For the text-containing cell, return its midpoint in (x, y) coordinate format. 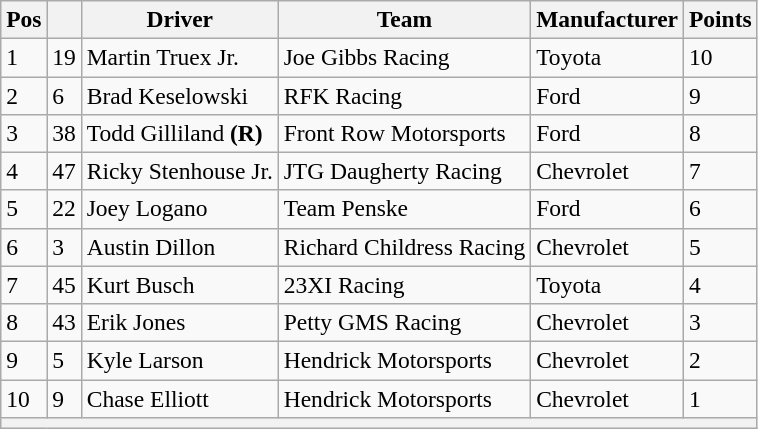
47 (64, 171)
RFK Racing (404, 95)
Driver (180, 19)
Ricky Stenhouse Jr. (180, 171)
Todd Gilliland (R) (180, 133)
Pos (24, 19)
Austin Dillon (180, 247)
Erik Jones (180, 322)
Richard Childress Racing (404, 247)
38 (64, 133)
23XI Racing (404, 285)
Front Row Motorsports (404, 133)
19 (64, 57)
Brad Keselowski (180, 95)
22 (64, 209)
Kyle Larson (180, 360)
Joe Gibbs Racing (404, 57)
Petty GMS Racing (404, 322)
43 (64, 322)
Manufacturer (608, 19)
JTG Daugherty Racing (404, 171)
Chase Elliott (180, 398)
Points (720, 19)
45 (64, 285)
Joey Logano (180, 209)
Team Penske (404, 209)
Team (404, 19)
Martin Truex Jr. (180, 57)
Kurt Busch (180, 285)
